Identify which cell holds the provided text, then report its [x, y] central coordinate. 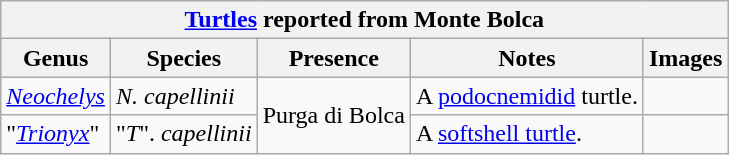
Species [184, 58]
N. capellinii [184, 96]
Notes [526, 58]
"T". capellinii [184, 134]
A softshell turtle. [526, 134]
Genus [56, 58]
Neochelys [56, 96]
Images [685, 58]
Turtles reported from Monte Bolca [364, 20]
"Trionyx" [56, 134]
Purga di Bolca [334, 115]
Presence [334, 58]
A podocnemidid turtle. [526, 96]
